Extract the (X, Y) coordinate from the center of the cell holding the provided text.  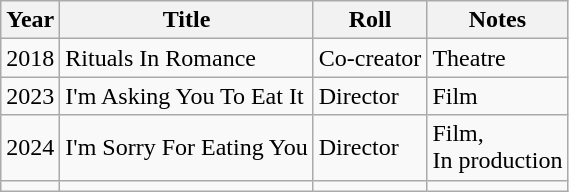
Co-creator (370, 58)
Notes (498, 20)
Year (30, 20)
Film (498, 96)
I'm Sorry For Eating You (186, 148)
2018 (30, 58)
Rituals In Romance (186, 58)
2024 (30, 148)
Film,In production (498, 148)
I'm Asking You To Eat It (186, 96)
2023 (30, 96)
Roll (370, 20)
Theatre (498, 58)
Title (186, 20)
